Determine the [X, Y] coordinate at the center of the cell enclosing the given text.  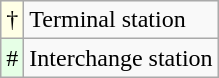
Terminal station [121, 20]
Interchange station [121, 58]
† [12, 20]
# [12, 58]
